Pinpoint the cell where the given text exists, returning its (x, y) midpoint coordinate. 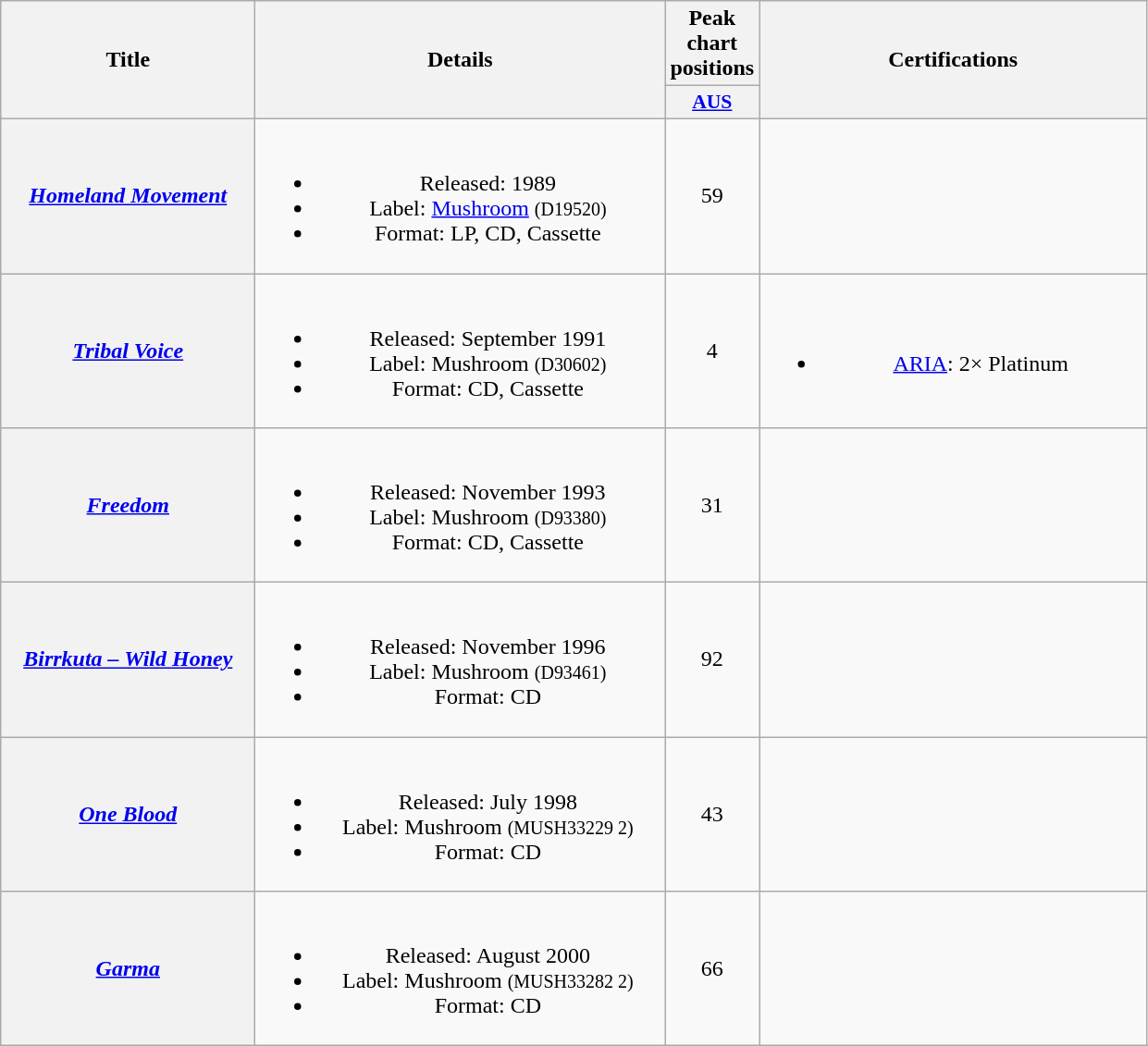
59 (712, 196)
AUS (712, 103)
Title (128, 60)
31 (712, 505)
Released: July 1998Label: Mushroom (MUSH33229 2)Format: CD (461, 814)
Birrkuta – Wild Honey (128, 660)
One Blood (128, 814)
Peak chart positions (712, 43)
Freedom (128, 505)
Garma (128, 969)
Released: November 1993Label: Mushroom (D93380)Format: CD, Cassette (461, 505)
Homeland Movement (128, 196)
66 (712, 969)
Released: September 1991Label: Mushroom (D30602)Format: CD, Cassette (461, 351)
Released: 1989Label: Mushroom (D19520)Format: LP, CD, Cassette (461, 196)
Certifications (953, 60)
4 (712, 351)
Details (461, 60)
ARIA: 2× Platinum (953, 351)
43 (712, 814)
Tribal Voice (128, 351)
Released: November 1996Label: Mushroom (D93461)Format: CD (461, 660)
Released: August 2000Label: Mushroom (MUSH33282 2)Format: CD (461, 969)
92 (712, 660)
